Capture the cell that displays the provided text and extract its (x, y) central coordinate. 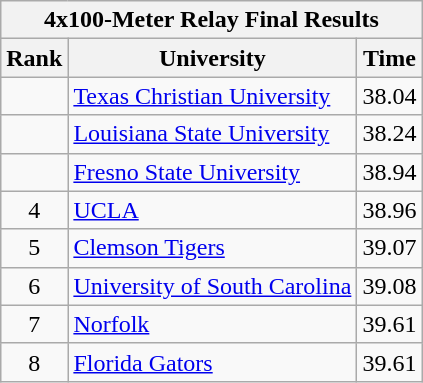
Texas Christian University (212, 96)
Time (390, 58)
5 (34, 248)
Florida Gators (212, 362)
Louisiana State University (212, 134)
4x100-Meter Relay Final Results (212, 20)
8 (34, 362)
University (212, 58)
38.24 (390, 134)
38.94 (390, 172)
University of South Carolina (212, 286)
39.08 (390, 286)
Fresno State University (212, 172)
6 (34, 286)
38.96 (390, 210)
39.07 (390, 248)
7 (34, 324)
Norfolk (212, 324)
4 (34, 210)
38.04 (390, 96)
Clemson Tigers (212, 248)
Rank (34, 58)
UCLA (212, 210)
